Extract the (X, Y) coordinate from the center of the cell holding the provided text.  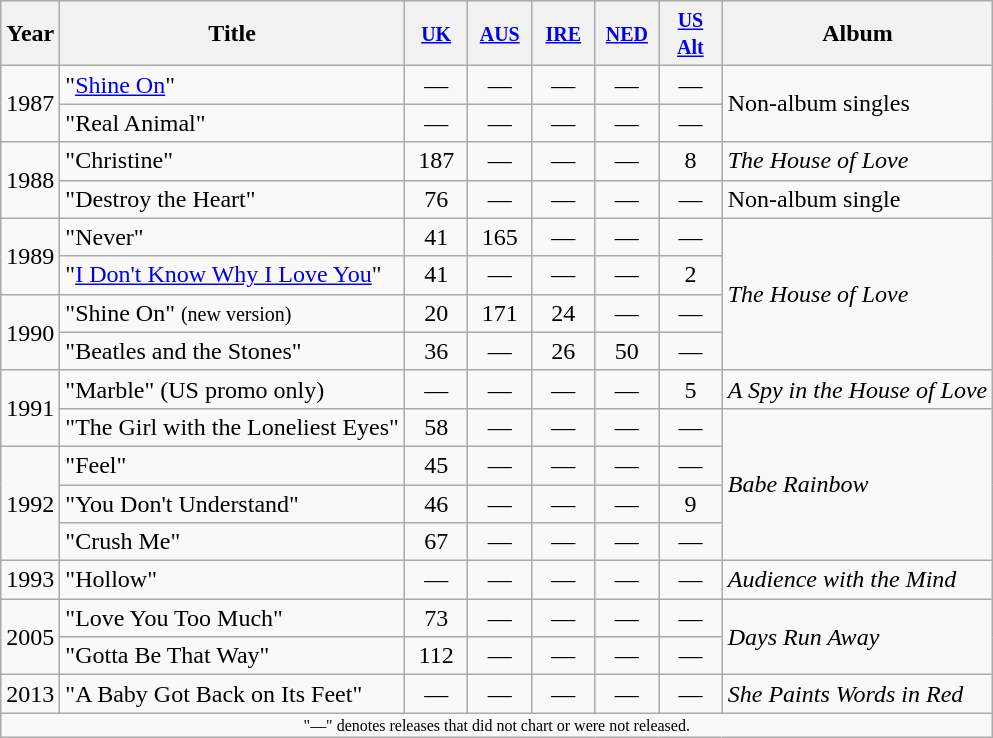
2013 (30, 694)
165 (500, 237)
1991 (30, 408)
2 (691, 275)
1989 (30, 256)
A Spy in the House of Love (858, 389)
1987 (30, 104)
1992 (30, 503)
UK (436, 34)
"Gotta Be That Way" (232, 656)
US Alt (691, 34)
"Christine" (232, 161)
Album (858, 34)
"Shine On" (232, 85)
24 (564, 313)
IRE (564, 34)
"Marble" (US promo only) (232, 389)
5 (691, 389)
187 (436, 161)
"I Don't Know Why I Love You" (232, 275)
1990 (30, 332)
9 (691, 503)
26 (564, 351)
"Love You Too Much" (232, 618)
76 (436, 199)
73 (436, 618)
"A Baby Got Back on Its Feet" (232, 694)
171 (500, 313)
"Destroy the Heart" (232, 199)
67 (436, 542)
45 (436, 465)
Year (30, 34)
1988 (30, 180)
36 (436, 351)
"Crush Me" (232, 542)
46 (436, 503)
"Never" (232, 237)
58 (436, 427)
2005 (30, 637)
"Hollow" (232, 580)
8 (691, 161)
50 (627, 351)
Audience with the Mind (858, 580)
"—" denotes releases that did not chart or were not released. (497, 725)
Title (232, 34)
Days Run Away (858, 637)
112 (436, 656)
AUS (500, 34)
NED (627, 34)
Babe Rainbow (858, 484)
20 (436, 313)
1993 (30, 580)
"Beatles and the Stones" (232, 351)
"Shine On" (new version) (232, 313)
"Feel" (232, 465)
Non-album singles (858, 104)
Non-album single (858, 199)
"You Don't Understand" (232, 503)
"Real Animal" (232, 123)
She Paints Words in Red (858, 694)
"The Girl with the Loneliest Eyes" (232, 427)
